From the cell containing the given text, extract its center point as [X, Y] coordinate. 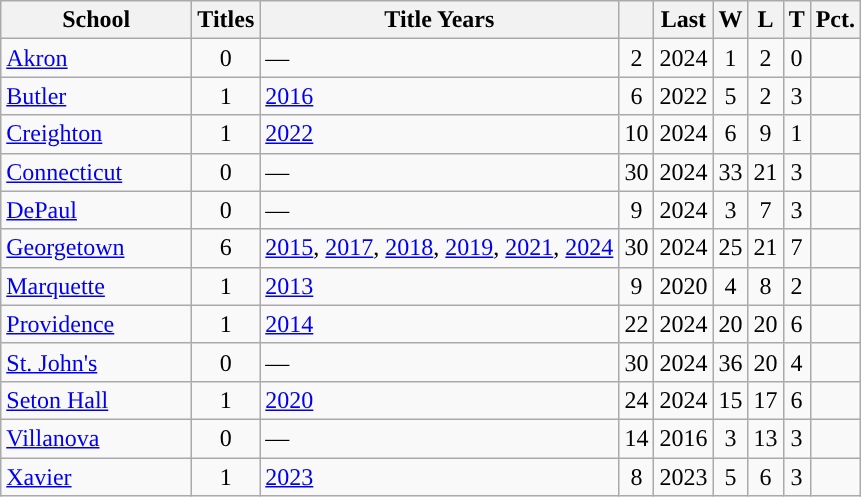
School [96, 20]
DePaul [96, 210]
St. John's [96, 362]
Georgetown [96, 248]
Seton Hall [96, 400]
15 [730, 400]
17 [766, 400]
33 [730, 172]
2015, 2017, 2018, 2019, 2021, 2024 [440, 248]
W [730, 20]
Connecticut [96, 172]
10 [636, 134]
13 [766, 438]
Marquette [96, 286]
Butler [96, 96]
Xavier [96, 477]
Akron [96, 58]
L [766, 20]
24 [636, 400]
Pct. [835, 20]
Creighton [96, 134]
36 [730, 362]
2013 [440, 286]
Providence [96, 324]
Last [684, 20]
Villanova [96, 438]
T [796, 20]
14 [636, 438]
25 [730, 248]
Title Years [440, 20]
22 [636, 324]
2014 [440, 324]
Titles [226, 20]
